Output the (x, y) coordinate of the center of the cell containing the given text.  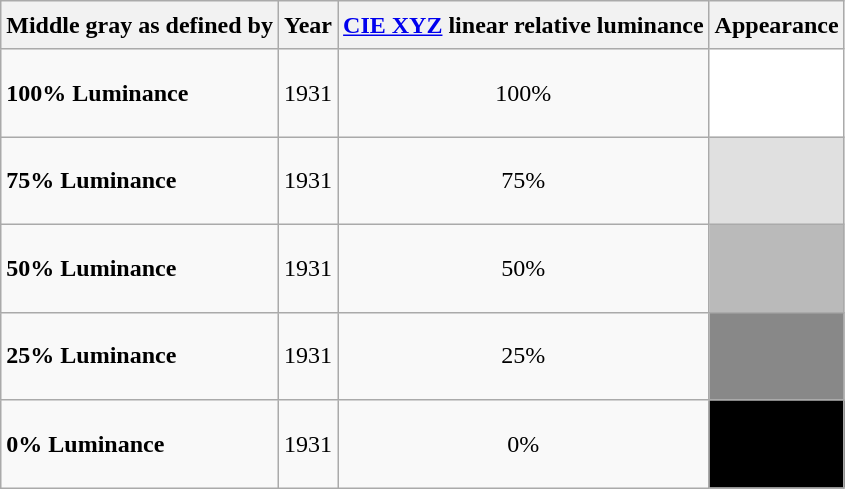
Year (308, 25)
Middle gray as defined by (140, 25)
50% (524, 268)
100% Luminance (140, 93)
75% (524, 181)
Appearance (776, 25)
100% (524, 93)
0% Luminance (140, 444)
0% (524, 444)
25% Luminance (140, 356)
CIE XYZ linear relative luminance (524, 25)
25% (524, 356)
50% Luminance (140, 268)
75% Luminance (140, 181)
